Determine the (X, Y) coordinate at the center of the cell enclosing the given text.  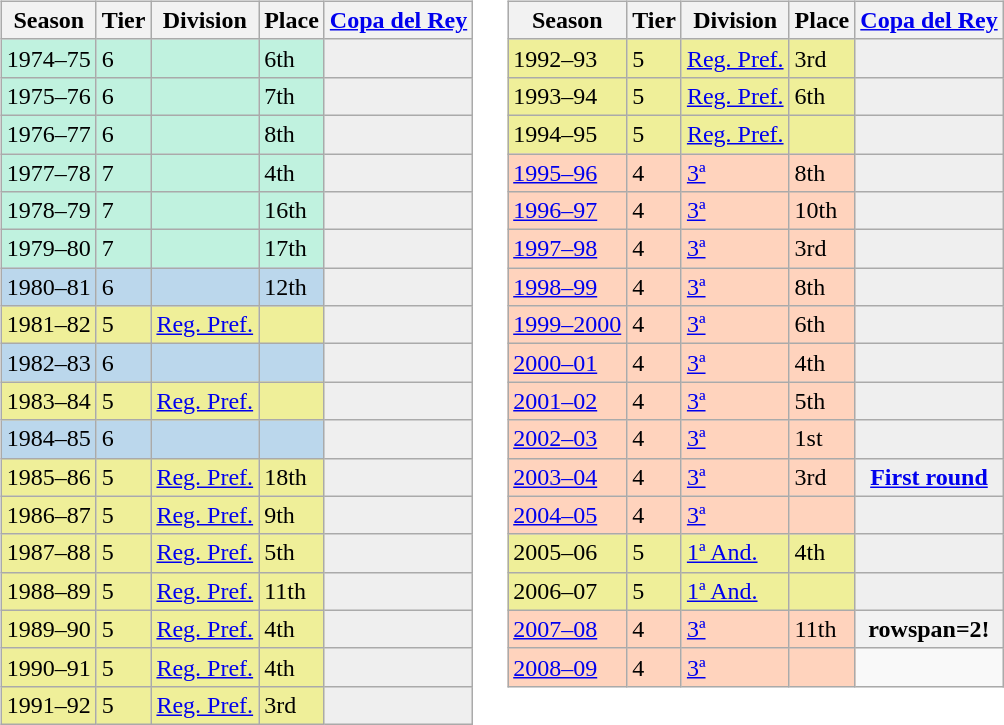
10th (822, 211)
1974–75 (48, 58)
1989–90 (48, 629)
1978–79 (48, 211)
1987–88 (48, 553)
18th (292, 477)
1994–95 (568, 134)
1st (822, 439)
1997–98 (568, 249)
1977–78 (48, 173)
1976–77 (48, 134)
2003–04 (568, 477)
1982–83 (48, 363)
1990–91 (48, 667)
7th (292, 96)
12th (292, 287)
1992–93 (568, 58)
1991–92 (48, 705)
17th (292, 249)
1981–82 (48, 325)
1975–76 (48, 96)
2000–01 (568, 363)
1993–94 (568, 96)
1996–97 (568, 211)
1983–84 (48, 401)
rowspan=2! (929, 629)
1998–99 (568, 287)
2001–02 (568, 401)
1980–81 (48, 287)
2004–05 (568, 515)
1985–86 (48, 477)
2002–03 (568, 439)
2005–06 (568, 553)
First round (929, 477)
1995–96 (568, 173)
1986–87 (48, 515)
2006–07 (568, 591)
1979–80 (48, 249)
2008–09 (568, 667)
16th (292, 211)
1988–89 (48, 591)
1984–85 (48, 439)
1999–2000 (568, 325)
2007–08 (568, 629)
9th (292, 515)
